Provide the [x, y] coordinate of the cell's center where the given text is located.  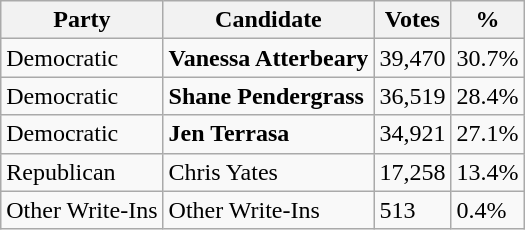
Candidate [268, 20]
17,258 [412, 172]
28.4% [488, 96]
0.4% [488, 210]
39,470 [412, 58]
Chris Yates [268, 172]
513 [412, 210]
Jen Terrasa [268, 134]
Votes [412, 20]
% [488, 20]
34,921 [412, 134]
36,519 [412, 96]
Republican [82, 172]
Vanessa Atterbeary [268, 58]
30.7% [488, 58]
Shane Pendergrass [268, 96]
Party [82, 20]
27.1% [488, 134]
13.4% [488, 172]
